From the cell containing the given text, extract its center point as (X, Y) coordinate. 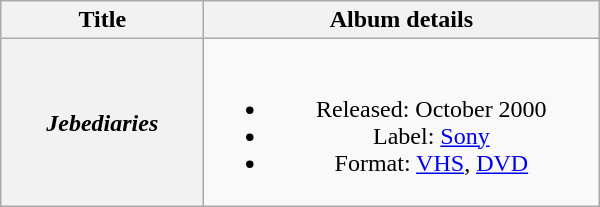
Jebediaries (102, 122)
Album details (402, 20)
Title (102, 20)
Released: October 2000Label: Sony Format: VHS, DVD (402, 122)
